Identify which cell holds the provided text, then report its [x, y] central coordinate. 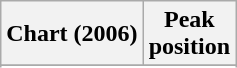
Peakposition [189, 34]
Chart (2006) [72, 34]
